Find where the given text appears and provide that cell's center as (X, Y) coordinate. 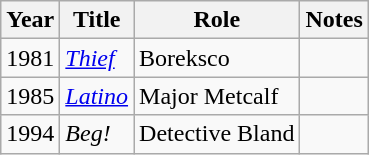
Detective Bland (217, 134)
Latino (97, 96)
Beg! (97, 134)
Notes (334, 20)
Year (30, 20)
Role (217, 20)
Major Metcalf (217, 96)
Title (97, 20)
Thief (97, 58)
1985 (30, 96)
Boreksco (217, 58)
1994 (30, 134)
1981 (30, 58)
